Detect which cell encompasses the target text, then output its [x, y] center coordinate. 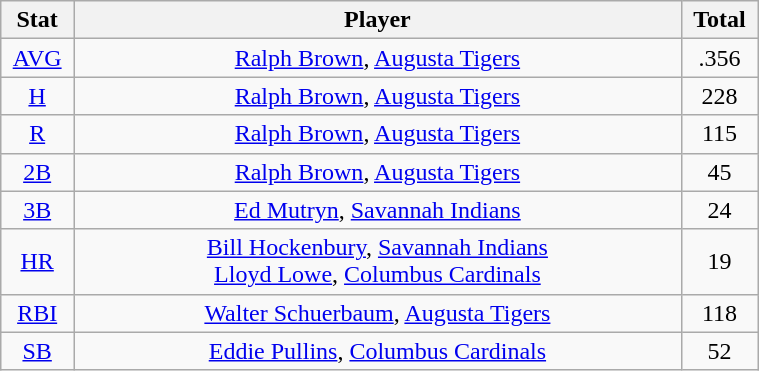
3B [38, 210]
Eddie Pullins, Columbus Cardinals [378, 351]
228 [719, 96]
Total [719, 20]
Bill Hockenbury, Savannah Indians Lloyd Lowe, Columbus Cardinals [378, 262]
Walter Schuerbaum, Augusta Tigers [378, 313]
118 [719, 313]
45 [719, 172]
SB [38, 351]
24 [719, 210]
H [38, 96]
Ed Mutryn, Savannah Indians [378, 210]
2B [38, 172]
AVG [38, 58]
.356 [719, 58]
R [38, 134]
RBI [38, 313]
115 [719, 134]
19 [719, 262]
52 [719, 351]
Player [378, 20]
HR [38, 262]
Stat [38, 20]
